For the text-containing cell, return its midpoint in (X, Y) coordinate format. 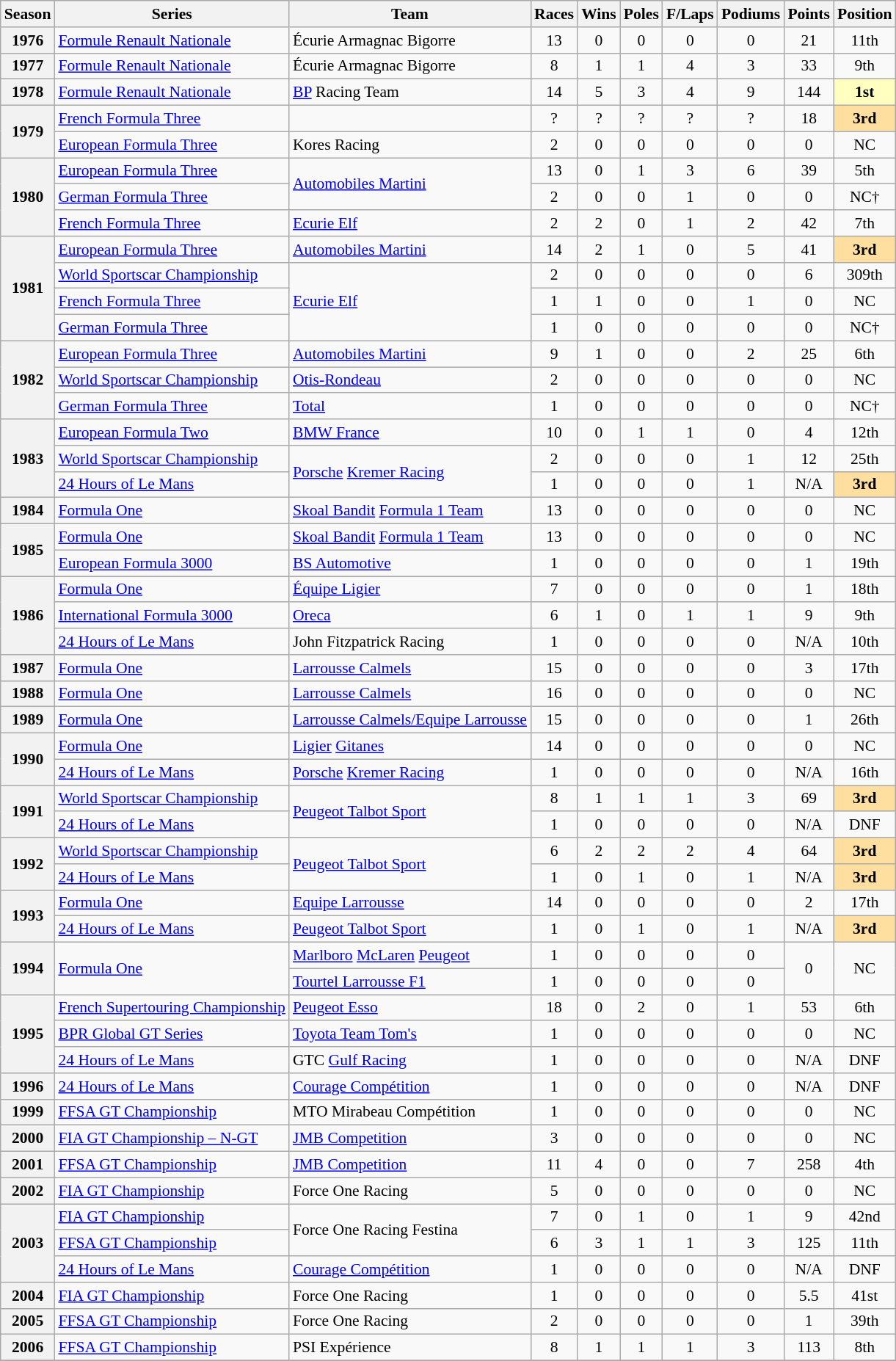
Poles (641, 14)
7th (864, 223)
12th (864, 432)
42 (809, 223)
Team (409, 14)
Tourtel Larrousse F1 (409, 981)
Équipe Ligier (409, 589)
16 (554, 694)
4th (864, 1165)
2004 (28, 1296)
Points (809, 14)
1981 (28, 288)
Larrousse Calmels/Equipe Larrousse (409, 720)
1980 (28, 197)
309th (864, 275)
5.5 (809, 1296)
1996 (28, 1086)
GTC Gulf Racing (409, 1060)
12 (809, 459)
2003 (28, 1244)
Otis-Rondeau (409, 380)
25th (864, 459)
39 (809, 171)
PSI Expérience (409, 1348)
2002 (28, 1191)
21 (809, 40)
Season (28, 14)
French Supertouring Championship (172, 1008)
BMW France (409, 432)
26th (864, 720)
16th (864, 772)
International Formula 3000 (172, 616)
BPR Global GT Series (172, 1034)
Podiums (751, 14)
19th (864, 563)
42nd (864, 1217)
Position (864, 14)
1994 (28, 969)
113 (809, 1348)
1995 (28, 1034)
Ligier Gitanes (409, 747)
1992 (28, 863)
Series (172, 14)
64 (809, 851)
1990 (28, 759)
Kores Racing (409, 145)
1978 (28, 92)
1982 (28, 380)
2006 (28, 1348)
2005 (28, 1321)
1986 (28, 615)
1985 (28, 551)
1991 (28, 812)
11 (554, 1165)
258 (809, 1165)
1977 (28, 66)
FIA GT Championship – N-GT (172, 1139)
25 (809, 354)
1979 (28, 132)
10 (554, 432)
33 (809, 66)
5th (864, 171)
1983 (28, 458)
Oreca (409, 616)
John Fitzpatrick Racing (409, 642)
Marlboro McLaren Peugeot (409, 956)
1st (864, 92)
41st (864, 1296)
1976 (28, 40)
Toyota Team Tom's (409, 1034)
1993 (28, 916)
Total (409, 407)
1984 (28, 511)
BP Racing Team (409, 92)
1987 (28, 668)
2000 (28, 1139)
10th (864, 642)
39th (864, 1321)
53 (809, 1008)
Races (554, 14)
125 (809, 1244)
69 (809, 799)
Wins (599, 14)
1988 (28, 694)
144 (809, 92)
1989 (28, 720)
MTO Mirabeau Compétition (409, 1112)
1999 (28, 1112)
European Formula Two (172, 432)
European Formula 3000 (172, 563)
8th (864, 1348)
F/Laps (690, 14)
Peugeot Esso (409, 1008)
Force One Racing Festina (409, 1230)
18th (864, 589)
41 (809, 250)
Equipe Larrousse (409, 903)
2001 (28, 1165)
BS Automotive (409, 563)
